Determine the [x, y] coordinate at the center of the cell enclosing the given text.  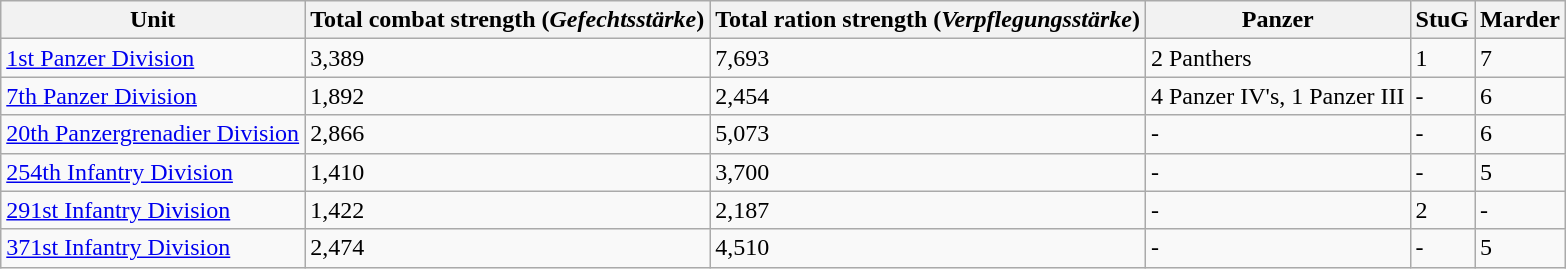
20th Panzergrenadier Division [153, 134]
4,510 [928, 248]
3,700 [928, 172]
StuG [1442, 20]
5,073 [928, 134]
2 Panthers [1278, 58]
Total combat strength (Gefechtsstärke) [508, 20]
1st Panzer Division [153, 58]
Panzer [1278, 20]
254th Infantry Division [153, 172]
7th Panzer Division [153, 96]
7 [1520, 58]
2,474 [508, 248]
1,422 [508, 210]
Marder [1520, 20]
2 [1442, 210]
1,410 [508, 172]
1,892 [508, 96]
Unit [153, 20]
1 [1442, 58]
2,454 [928, 96]
3,389 [508, 58]
Total ration strength (Verpflegungsstärke) [928, 20]
291st Infantry Division [153, 210]
2,866 [508, 134]
4 Panzer IV's, 1 Panzer III [1278, 96]
371st Infantry Division [153, 248]
2,187 [928, 210]
7,693 [928, 58]
